Pinpoint the cell where the given text exists, returning its [x, y] midpoint coordinate. 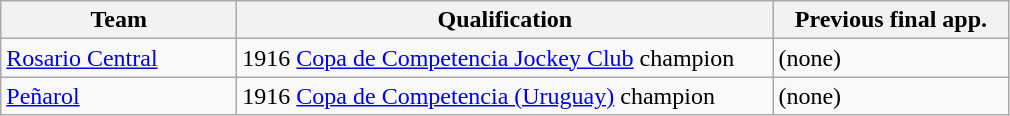
Previous final app. [891, 20]
Qualification [505, 20]
Peñarol [119, 96]
1916 Copa de Competencia Jockey Club champion [505, 58]
Team [119, 20]
Rosario Central [119, 58]
1916 Copa de Competencia (Uruguay) champion [505, 96]
